Search for the cell housing the specified text and yield its (X, Y) center coordinate. 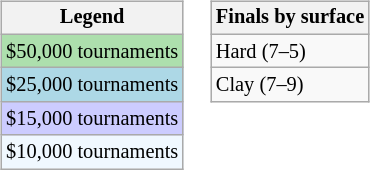
$10,000 tournaments (92, 152)
Hard (7–5) (290, 51)
$15,000 tournaments (92, 119)
Clay (7–9) (290, 85)
Legend (92, 18)
$25,000 tournaments (92, 85)
$50,000 tournaments (92, 51)
Finals by surface (290, 18)
